Locate the cell with the specified text and output its [x, y] center coordinate. 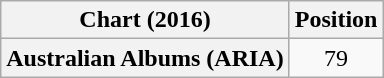
Australian Albums (ARIA) [145, 58]
79 [336, 58]
Position [336, 20]
Chart (2016) [145, 20]
